Extract the [x, y] coordinate from the center of the cell holding the provided text.  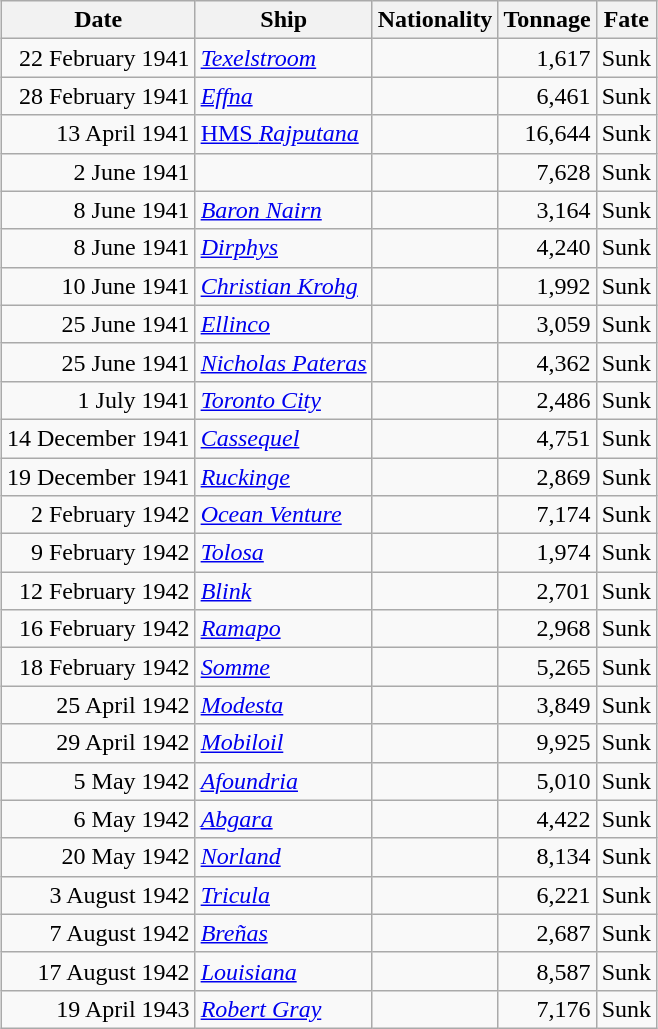
Blink [284, 591]
HMS Rajputana [284, 134]
3,849 [547, 705]
13 April 1941 [98, 134]
4,751 [547, 438]
9,925 [547, 743]
7 August 1942 [98, 933]
Robert Gray [284, 1009]
Afoundria [284, 781]
2,687 [547, 933]
Fate [626, 20]
12 February 1942 [98, 591]
8,587 [547, 971]
Nationality [435, 20]
5 May 1942 [98, 781]
25 April 1942 [98, 705]
29 April 1942 [98, 743]
3,164 [547, 210]
Ship [284, 20]
2,968 [547, 629]
20 May 1942 [98, 857]
6 May 1942 [98, 819]
16 February 1942 [98, 629]
Louisiana [284, 971]
6,461 [547, 96]
5,010 [547, 781]
Mobiloil [284, 743]
17 August 1942 [98, 971]
2,701 [547, 591]
Ramapo [284, 629]
1,617 [547, 58]
6,221 [547, 895]
Tricula [284, 895]
Breñas [284, 933]
3,059 [547, 324]
5,265 [547, 667]
Effna [284, 96]
Ruckinge [284, 477]
Modesta [284, 705]
Tolosa [284, 553]
10 June 1941 [98, 286]
Date [98, 20]
4,362 [547, 362]
9 February 1942 [98, 553]
2 June 1941 [98, 172]
19 April 1943 [98, 1009]
2 February 1942 [98, 515]
Nicholas Pateras [284, 362]
2,486 [547, 400]
Ocean Venture [284, 515]
16,644 [547, 134]
28 February 1941 [98, 96]
4,240 [547, 248]
Cassequel [284, 438]
19 December 1941 [98, 477]
1,992 [547, 286]
Norland [284, 857]
2,869 [547, 477]
Christian Krohg [284, 286]
14 December 1941 [98, 438]
7,174 [547, 515]
4,422 [547, 819]
Baron Nairn [284, 210]
18 February 1942 [98, 667]
1,974 [547, 553]
22 February 1941 [98, 58]
3 August 1942 [98, 895]
Dirphys [284, 248]
Ellinco [284, 324]
Toronto City [284, 400]
Somme [284, 667]
7,176 [547, 1009]
Tonnage [547, 20]
Abgara [284, 819]
Texelstroom [284, 58]
7,628 [547, 172]
8,134 [547, 857]
1 July 1941 [98, 400]
